From the cell containing the given text, extract its center point as (X, Y) coordinate. 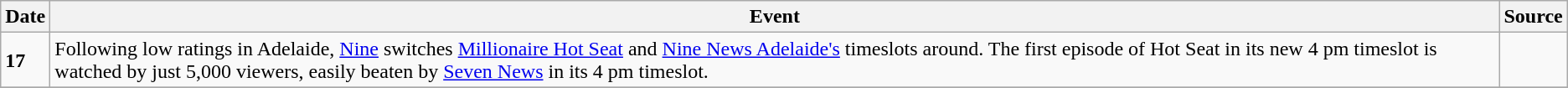
17 (25, 60)
Event (775, 17)
Source (1533, 17)
Date (25, 17)
